Detect which cell encompasses the target text, then output its [x, y] center coordinate. 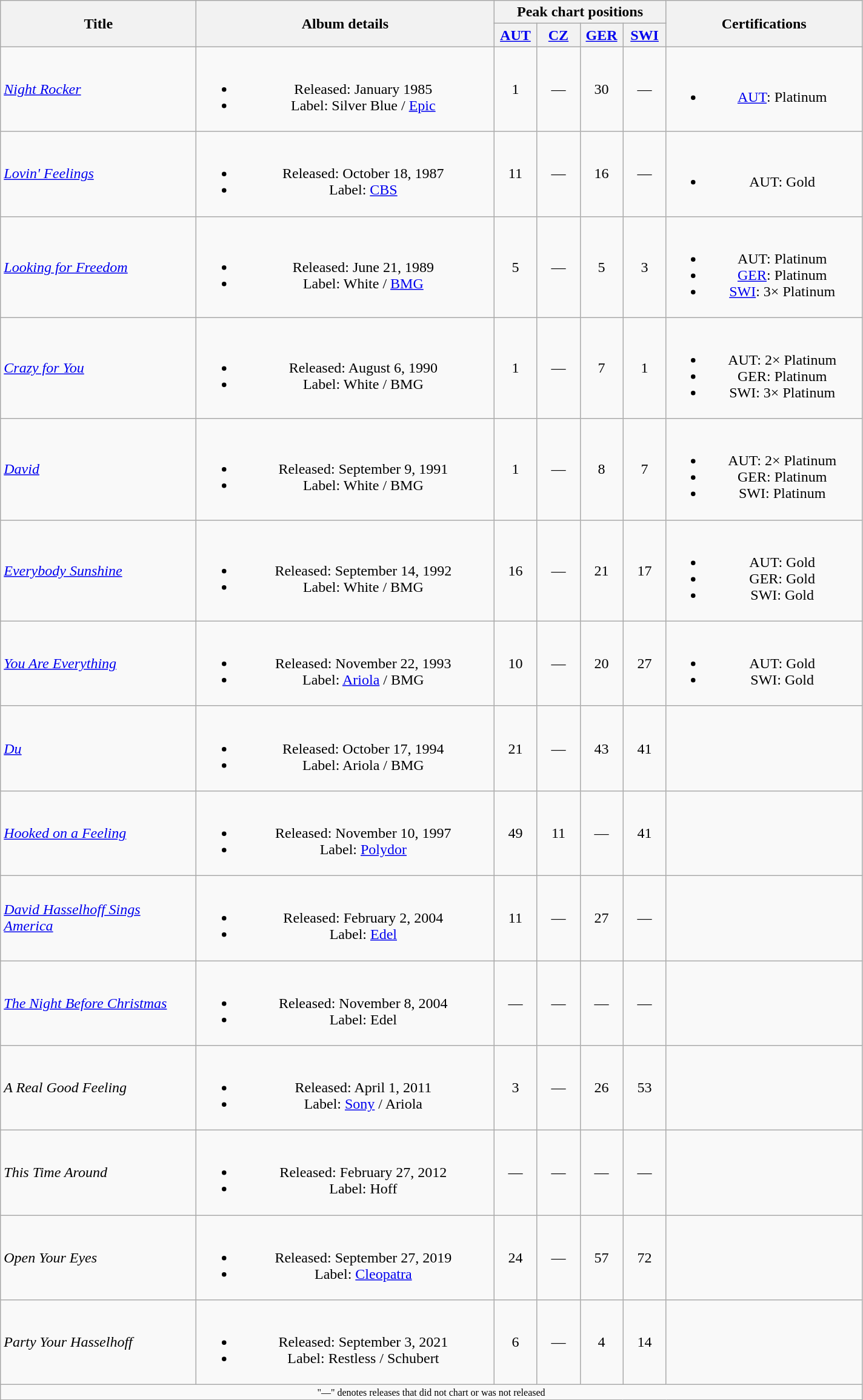
17 [645, 571]
Released: January 1985Label: Silver Blue / Epic [345, 89]
72 [645, 1258]
Released: September 3, 2021Label: Restless / Schubert [345, 1342]
20 [601, 663]
49 [515, 833]
Album details [345, 24]
Crazy for You [98, 368]
Party Your Hasselhoff [98, 1342]
Released: April 1, 2011Label: Sony / Ariola [345, 1088]
43 [601, 748]
This Time Around [98, 1173]
Released: November 22, 1993Label: Ariola / BMG [345, 663]
AUT: 2× PlatinumGER: PlatinumSWI: Platinum [764, 469]
AUT: GoldGER: GoldSWI: Gold [764, 571]
Hooked on a Feeling [98, 833]
10 [515, 663]
Peak chart positions [580, 12]
57 [601, 1258]
AUT: 2× PlatinumGER: PlatinumSWI: 3× Platinum [764, 368]
CZ [559, 35]
Title [98, 24]
Du [98, 748]
Looking for Freedom [98, 267]
Released: October 17, 1994Label: Ariola / BMG [345, 748]
SWI [645, 35]
30 [601, 89]
Released: November 8, 2004Label: Edel [345, 1003]
AUT: GoldSWI: Gold [764, 663]
Released: August 6, 1990Label: White / BMG [345, 368]
AUT [515, 35]
AUT: Platinum [764, 89]
26 [601, 1088]
The Night Before Christmas [98, 1003]
AUT: Gold [764, 174]
You Are Everything [98, 663]
Released: September 14, 1992Label: White / BMG [345, 571]
Everybody Sunshine [98, 571]
Lovin' Feelings [98, 174]
14 [645, 1342]
Night Rocker [98, 89]
Released: September 27, 2019Label: Cleopatra [345, 1258]
Certifications [764, 24]
4 [601, 1342]
Released: September 9, 1991Label: White / BMG [345, 469]
Released: October 18, 1987Label: CBS [345, 174]
53 [645, 1088]
David Hasselhoff Sings America [98, 918]
AUT: PlatinumGER: PlatinumSWI: 3× Platinum [764, 267]
Released: November 10, 1997Label: Polydor [345, 833]
24 [515, 1258]
Released: June 21, 1989Label: White / BMG [345, 267]
A Real Good Feeling [98, 1088]
Open Your Eyes [98, 1258]
8 [601, 469]
Released: February 27, 2012Label: Hoff [345, 1173]
6 [515, 1342]
Released: February 2, 2004Label: Edel [345, 918]
David [98, 469]
GER [601, 35]
"—" denotes releases that did not chart or was not released [431, 1392]
